For the text-containing cell, return its midpoint in (x, y) coordinate format. 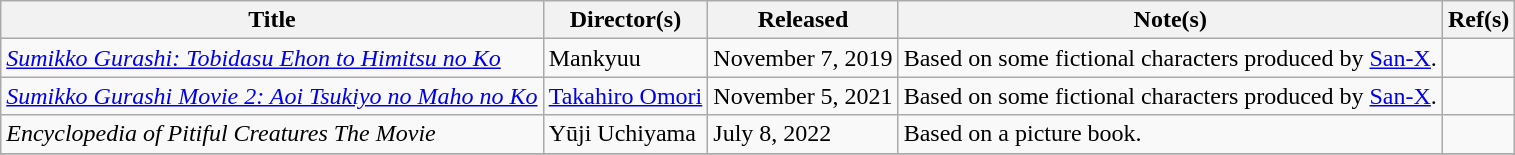
Director(s) (626, 20)
Ref(s) (1478, 20)
Released (803, 20)
Title (272, 20)
Sumikko Gurashi: Tobidasu Ehon to Himitsu no Ko (272, 58)
November 7, 2019 (803, 58)
July 8, 2022 (803, 134)
Yūji Uchiyama (626, 134)
Based on a picture book. (1170, 134)
November 5, 2021 (803, 96)
Note(s) (1170, 20)
Takahiro Omori (626, 96)
Sumikko Gurashi Movie 2: Aoi Tsukiyo no Maho no Ko (272, 96)
Mankyuu (626, 58)
Encyclopedia of Pitiful Creatures The Movie (272, 134)
